For the text-containing cell, return its midpoint in (x, y) coordinate format. 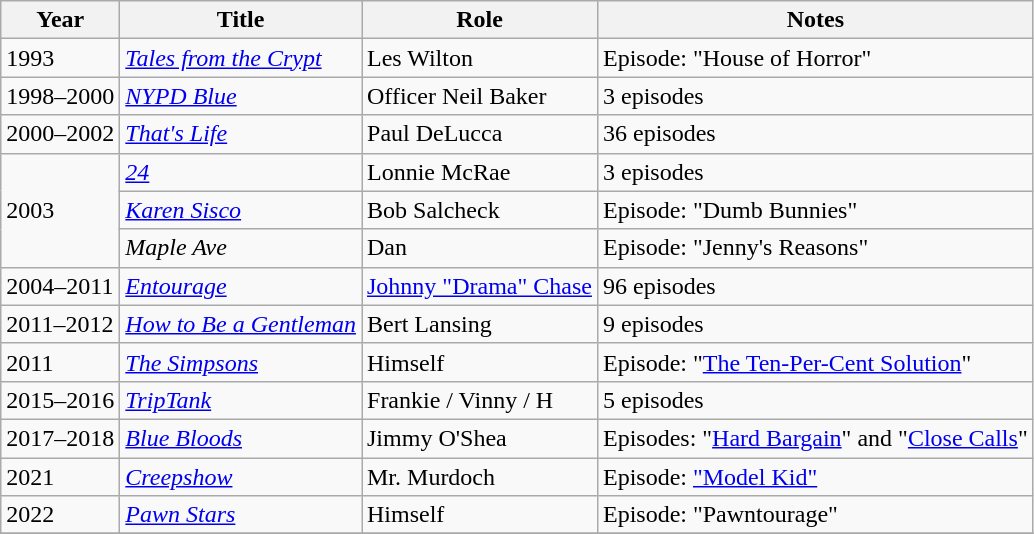
Blue Bloods (241, 438)
36 episodes (815, 134)
Paul DeLucca (480, 134)
Episode: "Model Kid" (815, 477)
2021 (60, 477)
NYPD Blue (241, 96)
Maple Ave (241, 248)
Lonnie McRae (480, 172)
Entourage (241, 286)
24 (241, 172)
5 episodes (815, 400)
Episode: "Pawntourage" (815, 515)
Bert Lansing (480, 324)
2017–2018 (60, 438)
2011–2012 (60, 324)
Creepshow (241, 477)
2003 (60, 210)
Bob Salcheck (480, 210)
Officer Neil Baker (480, 96)
Episode: "The Ten-Per-Cent Solution" (815, 362)
Frankie / Vinny / H (480, 400)
Les Wilton (480, 58)
Title (241, 20)
Role (480, 20)
Mr. Murdoch (480, 477)
Episode: "Dumb Bunnies" (815, 210)
2000–2002 (60, 134)
Episode: "Jenny's Reasons" (815, 248)
2022 (60, 515)
Episodes: "Hard Bargain" and "Close Calls" (815, 438)
Pawn Stars (241, 515)
2015–2016 (60, 400)
2004–2011 (60, 286)
Year (60, 20)
9 episodes (815, 324)
The Simpsons (241, 362)
1993 (60, 58)
How to Be a Gentleman (241, 324)
Notes (815, 20)
2011 (60, 362)
1998–2000 (60, 96)
Episode: "House of Horror" (815, 58)
Dan (480, 248)
96 episodes (815, 286)
TripTank (241, 400)
That's Life (241, 134)
Jimmy O'Shea (480, 438)
Johnny "Drama" Chase (480, 286)
Karen Sisco (241, 210)
Tales from the Crypt (241, 58)
